Capture the cell that displays the provided text and extract its [x, y] central coordinate. 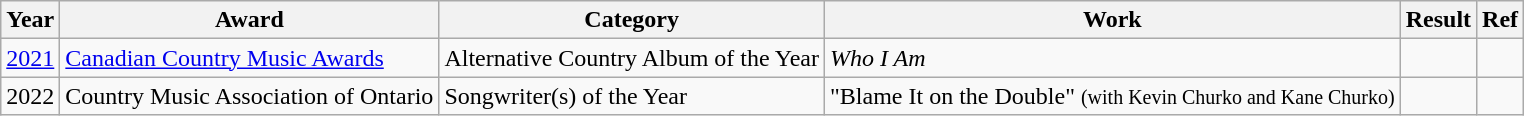
2021 [30, 58]
Ref [1500, 20]
Alternative Country Album of the Year [632, 58]
Result [1438, 20]
Category [632, 20]
Canadian Country Music Awards [250, 58]
Who I Am [1113, 58]
2022 [30, 96]
Year [30, 20]
Country Music Association of Ontario [250, 96]
Award [250, 20]
Songwriter(s) of the Year [632, 96]
Work [1113, 20]
"Blame It on the Double" (with Kevin Churko and Kane Churko) [1113, 96]
